Detect which cell encompasses the target text, then output its [X, Y] center coordinate. 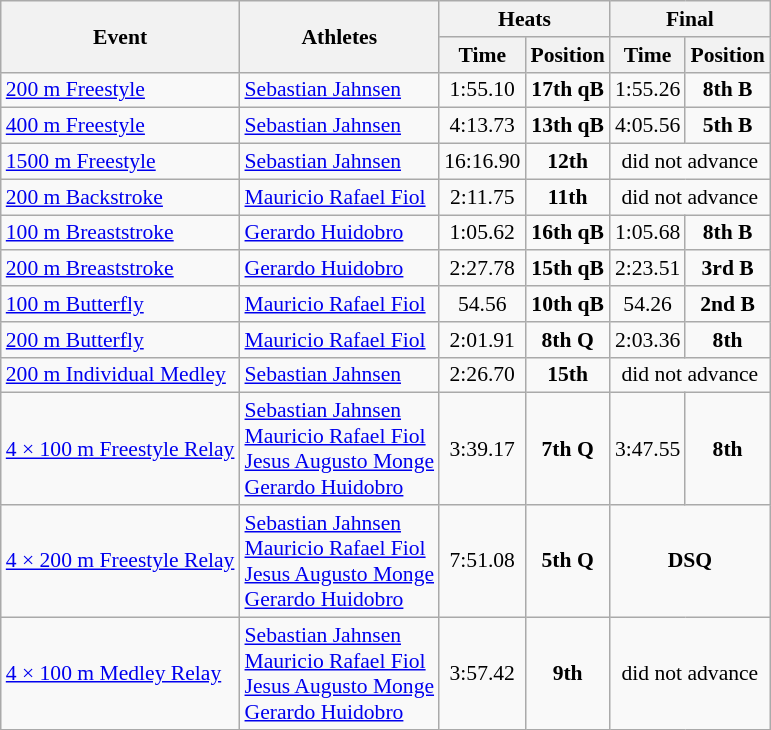
7:51.08 [482, 561]
8th Q [567, 340]
4 × 200 m Freestyle Relay [120, 561]
11th [567, 197]
15th [567, 375]
2:01.91 [482, 340]
54.56 [482, 304]
3:57.42 [482, 673]
200 m Breaststroke [120, 269]
DSQ [690, 561]
3:39.17 [482, 449]
54.26 [648, 304]
3:47.55 [648, 449]
13th qB [567, 126]
3rd B [727, 269]
2:26.70 [482, 375]
Heats [524, 19]
Athletes [339, 36]
5th Q [567, 561]
4:13.73 [482, 126]
2:27.78 [482, 269]
1500 m Freestyle [120, 162]
200 m Individual Medley [120, 375]
1:05.62 [482, 233]
200 m Freestyle [120, 90]
2:11.75 [482, 197]
1:55.26 [648, 90]
2nd B [727, 304]
Final [690, 19]
4 × 100 m Medley Relay [120, 673]
4:05.56 [648, 126]
9th [567, 673]
2:03.36 [648, 340]
5th B [727, 126]
15th qB [567, 269]
400 m Freestyle [120, 126]
200 m Backstroke [120, 197]
1:55.10 [482, 90]
4 × 100 m Freestyle Relay [120, 449]
1:05.68 [648, 233]
16:16.90 [482, 162]
7th Q [567, 449]
100 m Butterfly [120, 304]
Event [120, 36]
200 m Butterfly [120, 340]
16th qB [567, 233]
10th qB [567, 304]
12th [567, 162]
2:23.51 [648, 269]
100 m Breaststroke [120, 233]
17th qB [567, 90]
